Identify which cell holds the provided text, then report its [x, y] central coordinate. 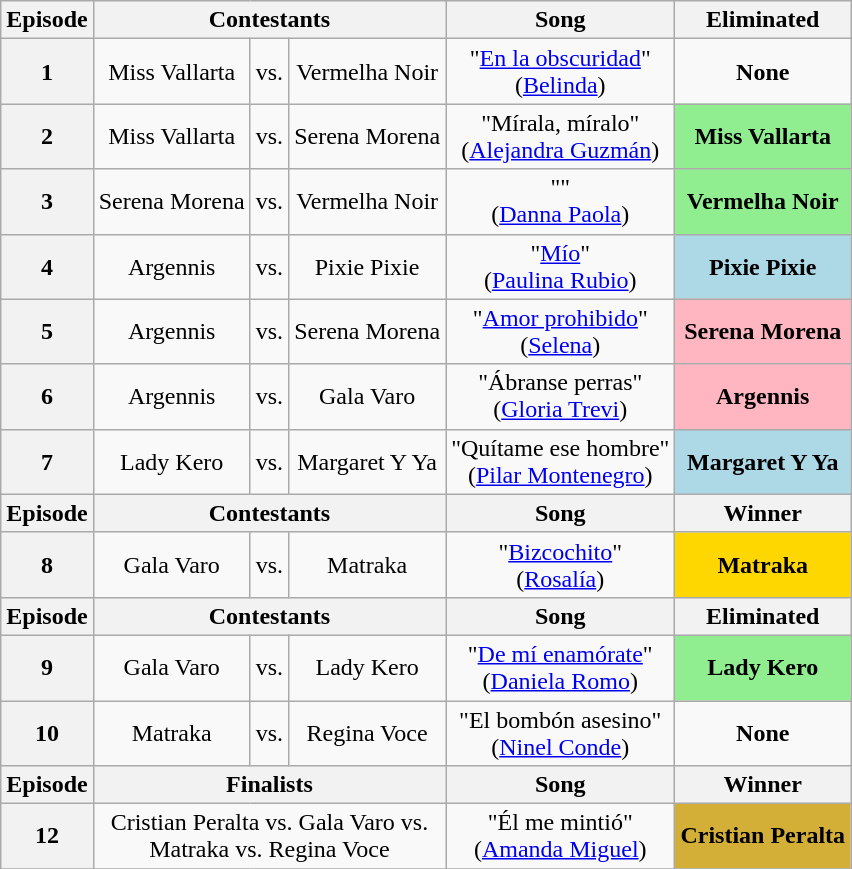
"Amor prohibido"(Selena) [560, 332]
5 [47, 332]
"Bizcochito"(Rosalía) [560, 564]
Regina Voce [368, 732]
Finalists [269, 785]
Cristian Peralta [763, 836]
"En la obscuridad"(Belinda) [560, 72]
Cristian Peralta vs. Gala Varo vs.Matraka vs. Regina Voce [269, 836]
"De mí enamórate"(Daniela Romo) [560, 668]
"El bombón asesino"(Ninel Conde) [560, 732]
"Mírala, míralo"(Alejandra Guzmán) [560, 136]
"Mío"(Paulina Rubio) [560, 266]
"Quítame ese hombre"(Pilar Montenegro) [560, 462]
2 [47, 136]
7 [47, 462]
"Ábranse perras"(Gloria Trevi) [560, 396]
12 [47, 836]
"Él me mintió"(Amanda Miguel) [560, 836]
""(Danna Paola) [560, 202]
10 [47, 732]
9 [47, 668]
4 [47, 266]
1 [47, 72]
3 [47, 202]
8 [47, 564]
6 [47, 396]
